Provide the [X, Y] coordinate of the cell's center where the given text is located.  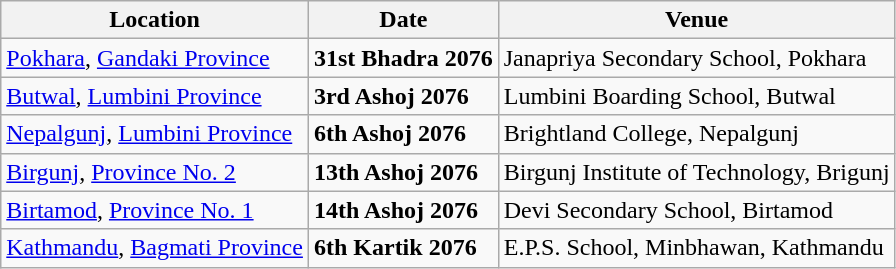
6th Ashoj 2076 [403, 134]
Birtamod, Province No. 1 [155, 210]
Lumbini Boarding School, Butwal [696, 96]
14th Ashoj 2076 [403, 210]
13th Ashoj 2076 [403, 172]
Janapriya Secondary School, Pokhara [696, 58]
Venue [696, 20]
Location [155, 20]
Kathmandu, Bagmati Province [155, 248]
3rd Ashoj 2076 [403, 96]
Brightland College, Nepalgunj [696, 134]
6th Kartik 2076 [403, 248]
Devi Secondary School, Birtamod [696, 210]
Butwal, Lumbini Province [155, 96]
Pokhara, Gandaki Province [155, 58]
Date [403, 20]
Birgunj Institute of Technology, Brigunj [696, 172]
Birgunj, Province No. 2 [155, 172]
E.P.S. School, Minbhawan, Kathmandu [696, 248]
31st Bhadra 2076 [403, 58]
Nepalgunj, Lumbini Province [155, 134]
